Find where the given text appears and provide that cell's center as (X, Y) coordinate. 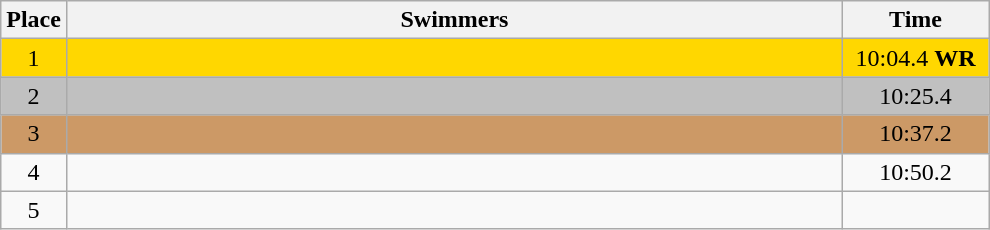
Swimmers (454, 20)
Time (916, 20)
10:50.2 (916, 172)
10:25.4 (916, 96)
4 (34, 172)
5 (34, 210)
3 (34, 134)
10:37.2 (916, 134)
10:04.4 WR (916, 58)
Place (34, 20)
1 (34, 58)
2 (34, 96)
